Output the (x, y) coordinate of the center of the cell containing the given text.  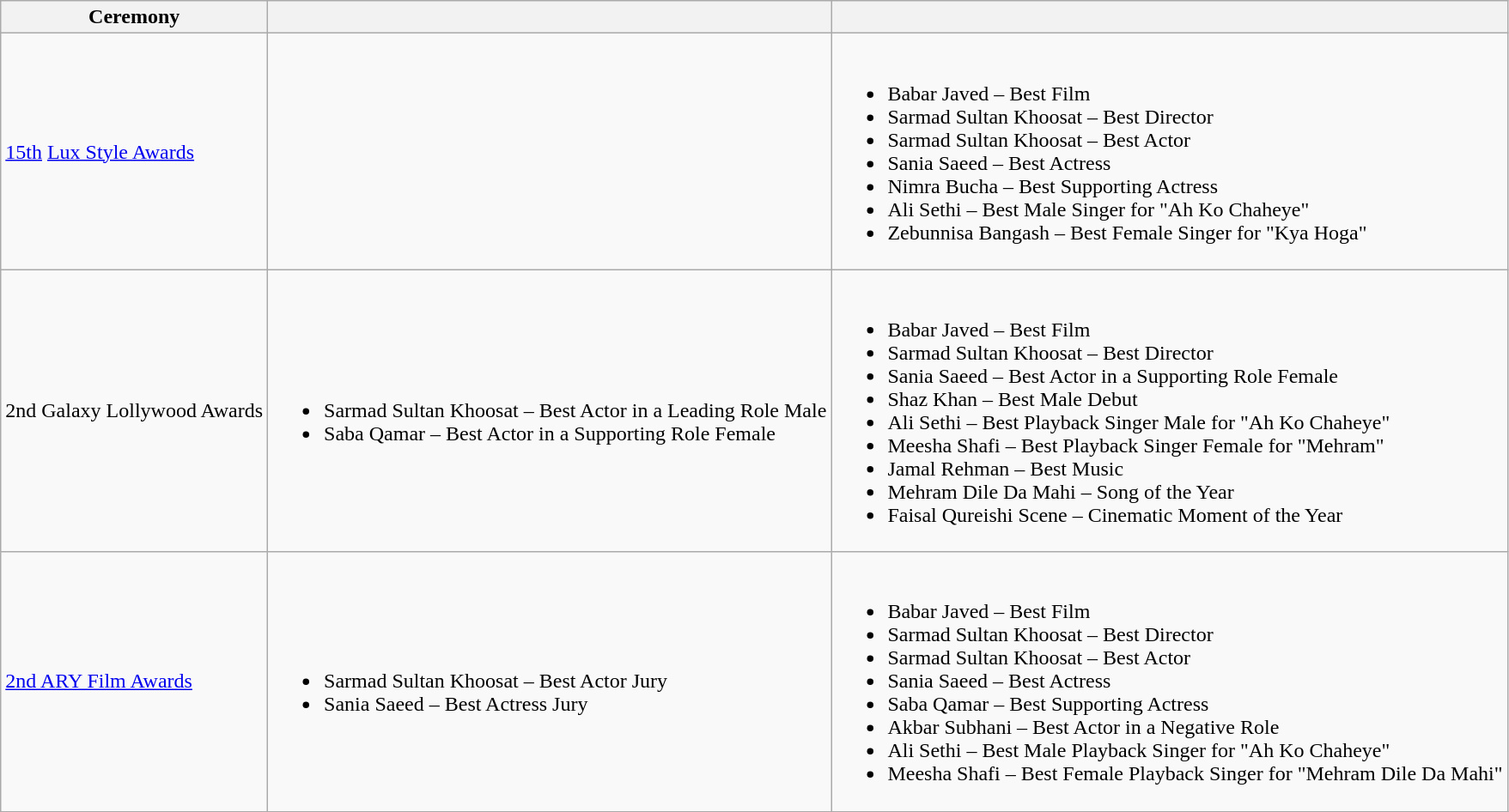
15th Lux Style Awards (134, 151)
2nd Galaxy Lollywood Awards (134, 410)
Sarmad Sultan Khoosat – Best Actor JurySania Saeed – Best Actress Jury (550, 682)
2nd ARY Film Awards (134, 682)
Ceremony (134, 17)
Sarmad Sultan Khoosat – Best Actor in a Leading Role MaleSaba Qamar – Best Actor in a Supporting Role Female (550, 410)
